Identify which cell holds the provided text, then report its [X, Y] central coordinate. 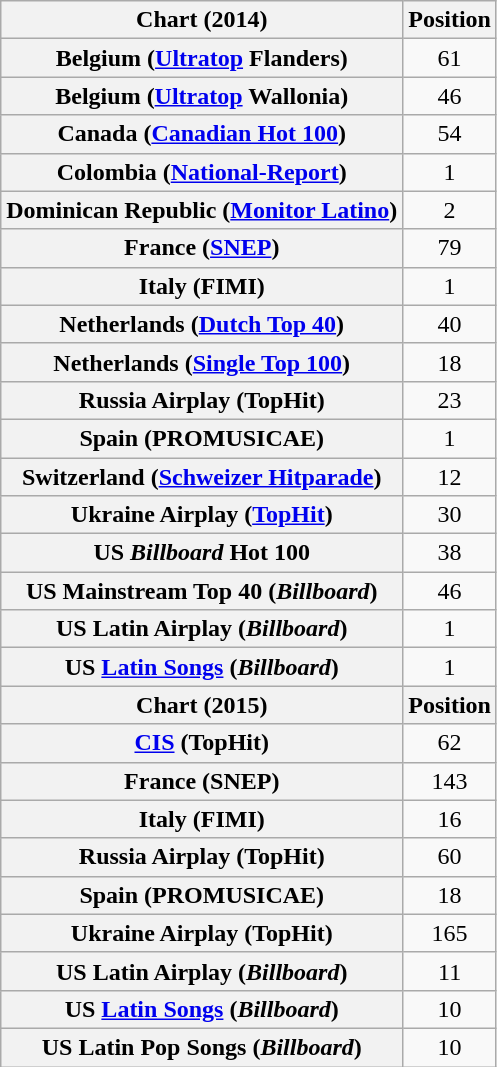
US Billboard Hot 100 [202, 553]
54 [450, 134]
40 [450, 324]
143 [450, 781]
165 [450, 933]
61 [450, 58]
Belgium (Ultratop Wallonia) [202, 96]
Chart (2014) [202, 20]
Colombia (National-Report) [202, 172]
79 [450, 248]
23 [450, 400]
Netherlands (Dutch Top 40) [202, 324]
Chart (2015) [202, 705]
11 [450, 971]
US Mainstream Top 40 (Billboard) [202, 591]
Belgium (Ultratop Flanders) [202, 58]
16 [450, 819]
30 [450, 515]
38 [450, 553]
Netherlands (Single Top 100) [202, 362]
62 [450, 743]
Dominican Republic (Monitor Latino) [202, 210]
CIS (TopHit) [202, 743]
60 [450, 857]
US Latin Pop Songs (Billboard) [202, 1047]
12 [450, 477]
Canada (Canadian Hot 100) [202, 134]
2 [450, 210]
Switzerland (Schweizer Hitparade) [202, 477]
